Detect which cell encompasses the target text, then output its (X, Y) center coordinate. 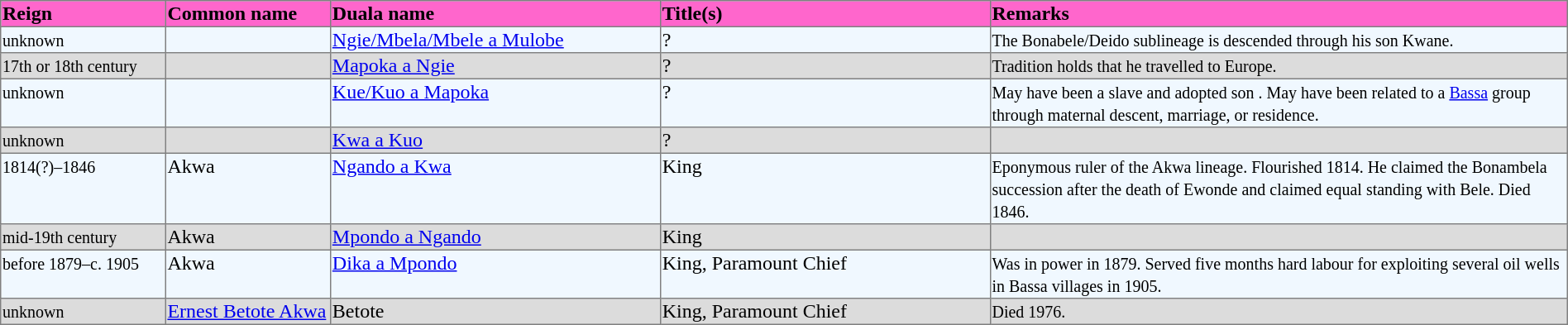
Kwa a Kuo (496, 141)
1814(?)–1846 (83, 189)
Dika a Mpondo (496, 274)
Ngie/Mbela/Mbele a Mulobe (496, 40)
The Bonabele/Deido sublineage is descended through his son Kwane. (1279, 40)
Mpondo a Ngando (496, 237)
Died 1976. (1279, 312)
Tradition holds that he travelled to Europe. (1279, 66)
Reign (83, 14)
Was in power in 1879. Served five months hard labour for exploiting several oil wells in Bassa villages in 1905. (1279, 274)
Ernest Betote Akwa (248, 312)
Title(s) (825, 14)
Remarks (1279, 14)
Ngando a Kwa (496, 189)
before 1879–c. 1905 (83, 274)
17th or 18th century (83, 66)
Mapoka a Ngie (496, 66)
Betote (496, 312)
Common name (248, 14)
Duala name (496, 14)
May have been a slave and adopted son . May have been related to a Bassa group through maternal descent, marriage, or residence. (1279, 103)
Kue/Kuo a Mapoka (496, 103)
mid-19th century (83, 237)
